Find where the given text appears and provide that cell's center as (x, y) coordinate. 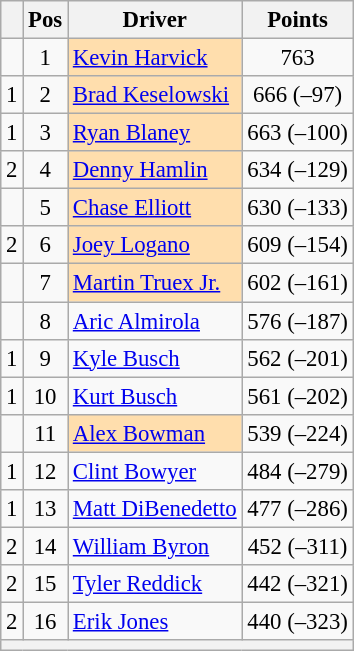
15 (46, 584)
8 (46, 321)
Denny Hamlin (155, 170)
440 (–323) (298, 621)
Aric Almirola (155, 321)
Tyler Reddick (155, 584)
Clint Bowyer (155, 471)
602 (–161) (298, 283)
Joey Logano (155, 245)
William Byron (155, 546)
Points (298, 20)
11 (46, 433)
Ryan Blaney (155, 133)
5 (46, 208)
477 (–286) (298, 509)
539 (–224) (298, 433)
484 (–279) (298, 471)
561 (–202) (298, 396)
Erik Jones (155, 621)
Matt DiBenedetto (155, 509)
630 (–133) (298, 208)
4 (46, 170)
634 (–129) (298, 170)
442 (–321) (298, 584)
16 (46, 621)
663 (–100) (298, 133)
609 (–154) (298, 245)
Alex Bowman (155, 433)
13 (46, 509)
562 (–201) (298, 358)
12 (46, 471)
Driver (155, 20)
Kurt Busch (155, 396)
763 (298, 58)
Chase Elliott (155, 208)
Martin Truex Jr. (155, 283)
452 (–311) (298, 546)
7 (46, 283)
Pos (46, 20)
3 (46, 133)
9 (46, 358)
Kevin Harvick (155, 58)
Brad Keselowski (155, 95)
6 (46, 245)
14 (46, 546)
666 (–97) (298, 95)
576 (–187) (298, 321)
Kyle Busch (155, 358)
10 (46, 396)
